Determine the [X, Y] coordinate at the center of the cell enclosing the given text.  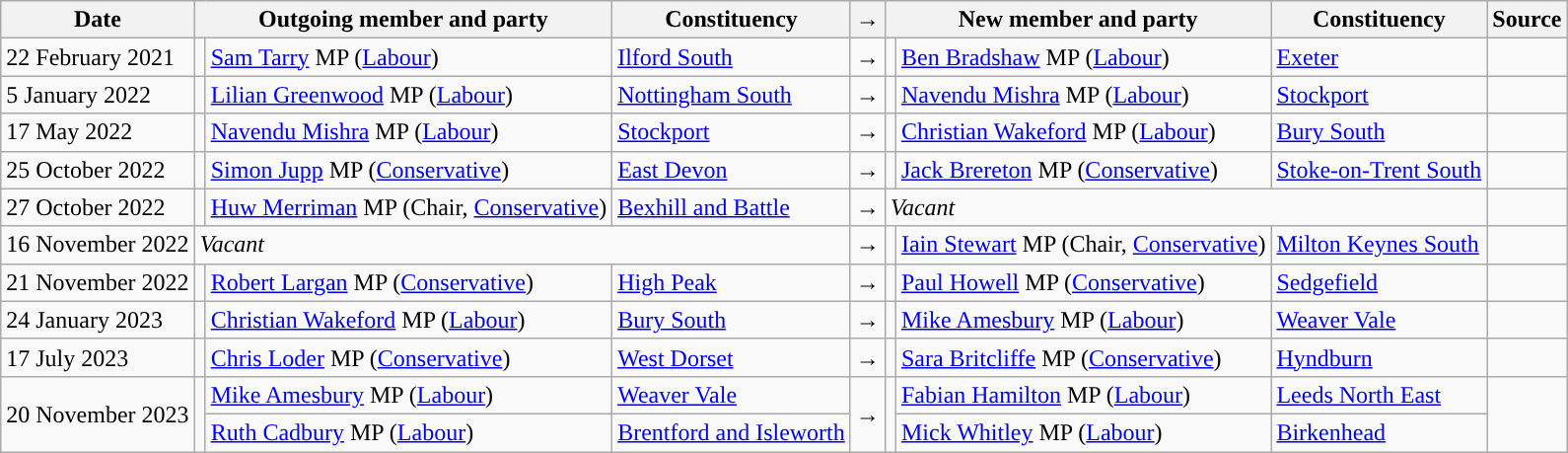
Birkenhead [1379, 432]
20 November 2023 [98, 414]
Sam Tarry MP (Labour) [408, 57]
25 October 2022 [98, 170]
Sara Britcliffe MP (Conservative) [1083, 357]
Nottingham South [732, 95]
Ruth Cadbury MP (Labour) [408, 432]
22 February 2021 [98, 57]
Bexhill and Battle [732, 207]
17 July 2023 [98, 357]
21 November 2022 [98, 282]
Mick Whitley MP (Labour) [1083, 432]
High Peak [732, 282]
Stoke-on-Trent South [1379, 170]
Date [98, 20]
Fabian Hamilton MP (Labour) [1083, 395]
Source [1527, 20]
17 May 2022 [98, 132]
Lilian Greenwood MP (Labour) [408, 95]
16 November 2022 [98, 245]
Outgoing member and party [403, 20]
Robert Largan MP (Conservative) [408, 282]
Sedgefield [1379, 282]
Jack Brereton MP (Conservative) [1083, 170]
Exeter [1379, 57]
Iain Stewart MP (Chair, Conservative) [1083, 245]
Huw Merriman MP (Chair, Conservative) [408, 207]
Simon Jupp MP (Conservative) [408, 170]
Leeds North East [1379, 395]
Paul Howell MP (Conservative) [1083, 282]
Ilford South [732, 57]
27 October 2022 [98, 207]
Milton Keynes South [1379, 245]
5 January 2022 [98, 95]
Hyndburn [1379, 357]
East Devon [732, 170]
Chris Loder MP (Conservative) [408, 357]
Brentford and Isleworth [732, 432]
New member and party [1078, 20]
24 January 2023 [98, 320]
West Dorset [732, 357]
Ben Bradshaw MP (Labour) [1083, 57]
